From the cell containing the given text, extract its center point as (x, y) coordinate. 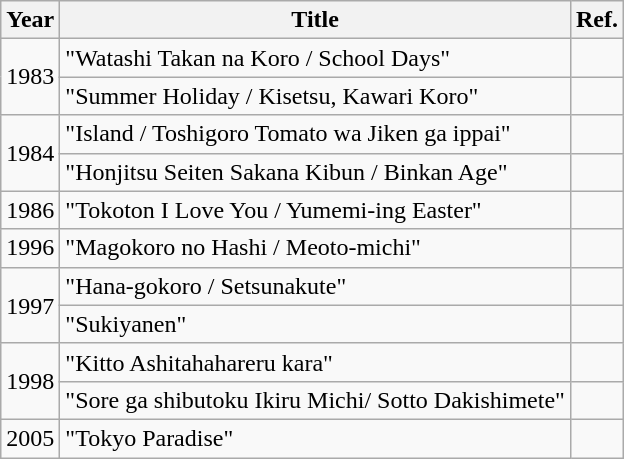
Ref. (596, 20)
1984 (30, 153)
1983 (30, 77)
"Magokoro no Hashi / Meoto-michi" (316, 248)
"Summer Holiday / Kisetsu, Kawari Koro" (316, 96)
Year (30, 20)
"Honjitsu Seiten Sakana Kibun / Binkan Age" (316, 172)
"Island / Toshigoro Tomato wa Jiken ga ippai" (316, 134)
"Kitto Ashitahahareru kara" (316, 362)
1986 (30, 210)
"Watashi Takan na Koro / School Days" (316, 58)
"Tokyo Paradise" (316, 438)
"Tokoton I Love You / Yumemi-ing Easter" (316, 210)
2005 (30, 438)
1997 (30, 305)
1996 (30, 248)
"Hana-gokoro / Setsunakute" (316, 286)
1998 (30, 381)
Title (316, 20)
"Sore ga shibutoku Ikiru Michi/ Sotto Dakishimete" (316, 400)
"Sukiyanen" (316, 324)
